Provide the [x, y] coordinate of the cell's center where the given text is located.  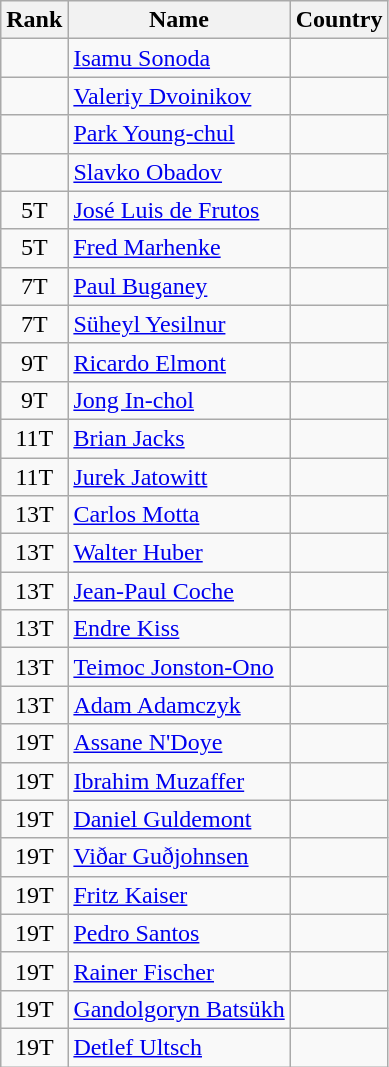
Adam Adamczyk [179, 705]
Ibrahim Muzaffer [179, 781]
Jean-Paul Coche [179, 591]
Jong In-chol [179, 400]
Daniel Guldemont [179, 819]
Brian Jacks [179, 438]
Valeriy Dvoinikov [179, 96]
Detlef Ultsch [179, 1047]
Endre Kiss [179, 629]
Assane N'Doye [179, 743]
Park Young-chul [179, 134]
Isamu Sonoda [179, 58]
Ricardo Elmont [179, 362]
Name [179, 20]
Slavko Obadov [179, 172]
Fritz Kaiser [179, 895]
Paul Buganey [179, 286]
Carlos Motta [179, 515]
Rank [34, 20]
Viðar Guðjohnsen [179, 857]
Country [339, 20]
Süheyl Yesilnur [179, 324]
Gandolgoryn Batsükh [179, 1009]
Pedro Santos [179, 933]
Jurek Jatowitt [179, 477]
Fred Marhenke [179, 248]
Walter Huber [179, 553]
Rainer Fischer [179, 971]
Teimoc Jonston-Ono [179, 667]
José Luis de Frutos [179, 210]
